Scan for the cell matching the given text and deliver its (x, y) coordinate at center. 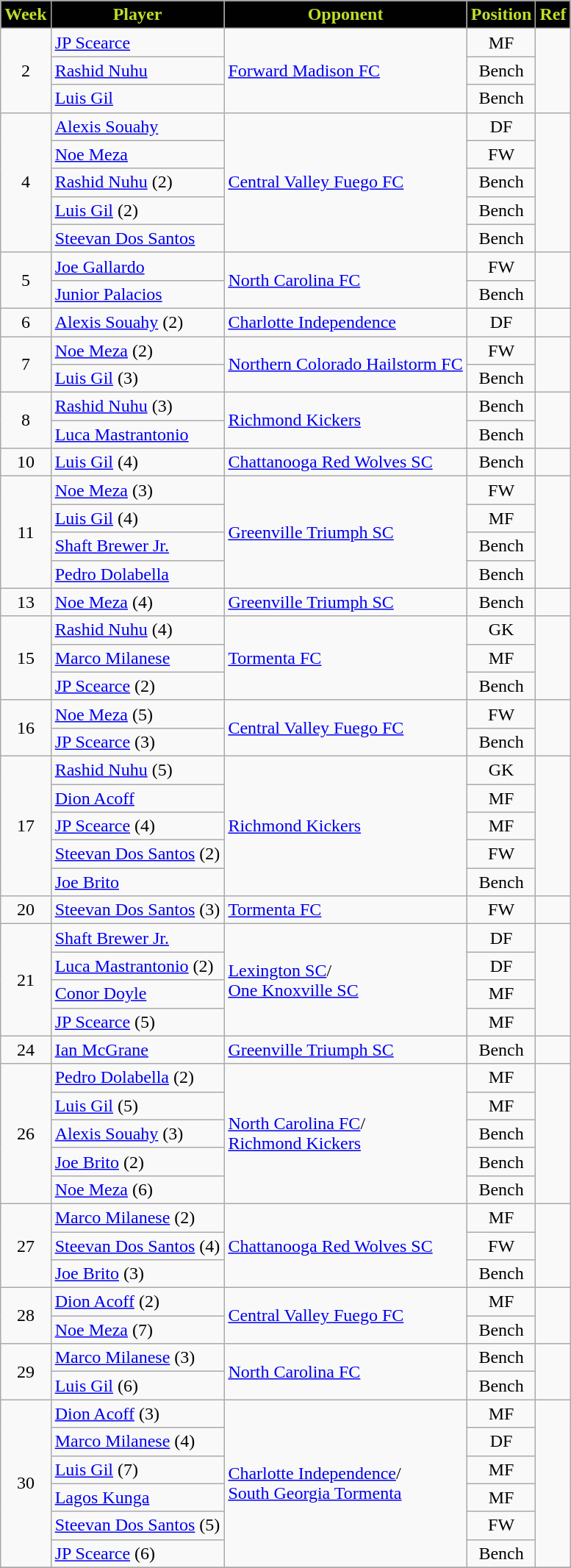
Dion Acoff (3) (137, 1414)
17 (26, 826)
Luis Gil (6) (137, 1386)
Ian McGrane (137, 1050)
Lexington SC/One Knoxville SC (345, 980)
JP Scearce (5) (137, 1022)
Ref (553, 15)
11 (26, 532)
27 (26, 1245)
Rashid Nuhu (137, 71)
30 (26, 1483)
10 (26, 462)
JP Scearce (137, 43)
6 (26, 322)
26 (26, 1134)
Lagos Kunga (137, 1497)
Marco Milanese (2) (137, 1217)
13 (26, 602)
Marco Milanese (137, 658)
Pedro Dolabella (2) (137, 1078)
Position (501, 15)
8 (26, 420)
Rashid Nuhu (5) (137, 770)
Luca Mastrantonio (2) (137, 966)
Luis Gil (2) (137, 210)
24 (26, 1050)
Joe Brito (2) (137, 1161)
Opponent (345, 15)
North Carolina FC/Richmond Kickers (345, 1134)
Luis Gil (137, 99)
Rashid Nuhu (2) (137, 182)
Noe Meza (2) (137, 351)
Charlotte Independence (345, 322)
Luis Gil (7) (137, 1469)
Noe Meza (137, 154)
Rashid Nuhu (3) (137, 407)
JP Scearce (6) (137, 1553)
15 (26, 658)
Conor Doyle (137, 994)
Dion Acoff (2) (137, 1302)
Rashid Nuhu (4) (137, 630)
Joe Brito (3) (137, 1274)
Joe Brito (137, 882)
Noe Meza (6) (137, 1189)
Dion Acoff (137, 798)
Marco Milanese (4) (137, 1442)
Steevan Dos Santos (2) (137, 854)
Alexis Souahy (2) (137, 322)
Noe Meza (5) (137, 714)
20 (26, 910)
7 (26, 365)
Steevan Dos Santos (4) (137, 1246)
JP Scearce (2) (137, 686)
Junior Palacios (137, 294)
Marco Milanese (3) (137, 1358)
Week (26, 15)
Steevan Dos Santos (3) (137, 910)
4 (26, 182)
16 (26, 728)
Steevan Dos Santos (137, 238)
2 (26, 71)
Noe Meza (4) (137, 602)
Alexis Souahy (137, 126)
JP Scearce (4) (137, 826)
Joe Gallardo (137, 266)
Player (137, 15)
Charlotte Independence/South Georgia Tormenta (345, 1483)
Luis Gil (5) (137, 1106)
Luis Gil (3) (137, 379)
Alexis Souahy (3) (137, 1134)
Steevan Dos Santos (5) (137, 1525)
Noe Meza (7) (137, 1330)
Noe Meza (3) (137, 490)
Forward Madison FC (345, 71)
Northern Colorado Hailstorm FC (345, 365)
5 (26, 280)
JP Scearce (3) (137, 742)
Pedro Dolabella (137, 574)
21 (26, 980)
28 (26, 1316)
29 (26, 1372)
Luca Mastrantonio (137, 434)
